Extract the (X, Y) coordinate from the center of the cell holding the provided text.  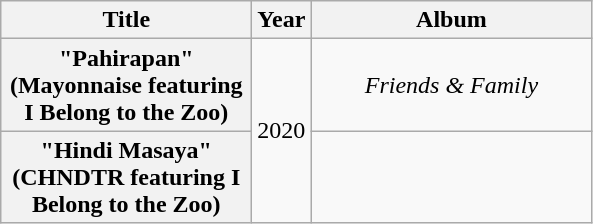
Year (282, 20)
Album (452, 20)
"Hindi Masaya"(CHNDTR featuring I Belong to the Zoo) (126, 177)
2020 (282, 131)
Title (126, 20)
Friends & Family (452, 85)
"Pahirapan"(Mayonnaise featuring I Belong to the Zoo) (126, 85)
